Locate the cell with the specified text and output its [X, Y] center coordinate. 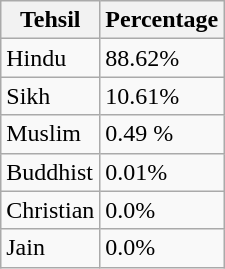
0.01% [162, 172]
Tehsil [50, 20]
Christian [50, 210]
10.61% [162, 96]
Buddhist [50, 172]
Hindu [50, 58]
Jain [50, 248]
0.49 % [162, 134]
Sikh [50, 96]
Percentage [162, 20]
Muslim [50, 134]
88.62% [162, 58]
